Locate the cell with the specified text and output its [x, y] center coordinate. 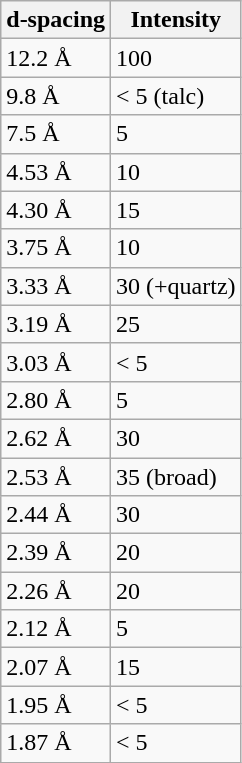
100 [176, 58]
4.53 Å [56, 172]
2.80 Å [56, 400]
2.39 Å [56, 553]
2.07 Å [56, 667]
12.2 Å [56, 58]
3.19 Å [56, 324]
2.62 Å [56, 438]
Intensity [176, 20]
9.8 Å [56, 96]
2.12 Å [56, 629]
30 (+quartz) [176, 286]
3.75 Å [56, 248]
d-spacing [56, 20]
4.30 Å [56, 210]
< 5 (talc) [176, 96]
7.5 Å [56, 134]
3.33 Å [56, 286]
3.03 Å [56, 362]
2.44 Å [56, 515]
35 (broad) [176, 477]
25 [176, 324]
2.53 Å [56, 477]
1.87 Å [56, 743]
2.26 Å [56, 591]
1.95 Å [56, 705]
